Locate the cell with the specified text and output its (X, Y) center coordinate. 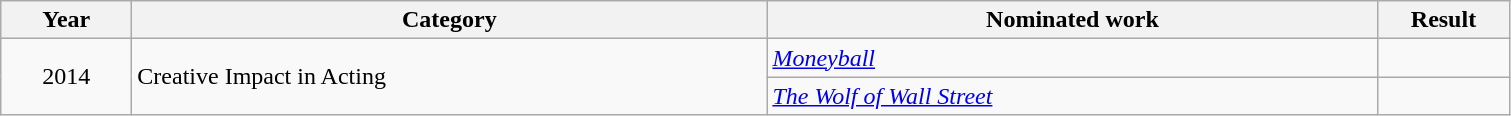
Category (450, 20)
The Wolf of Wall Street (1072, 96)
Nominated work (1072, 20)
Year (66, 20)
Moneyball (1072, 58)
2014 (66, 77)
Creative Impact in Acting (450, 77)
Result (1444, 20)
